Provide the [x, y] coordinate of the cell's center where the given text is located.  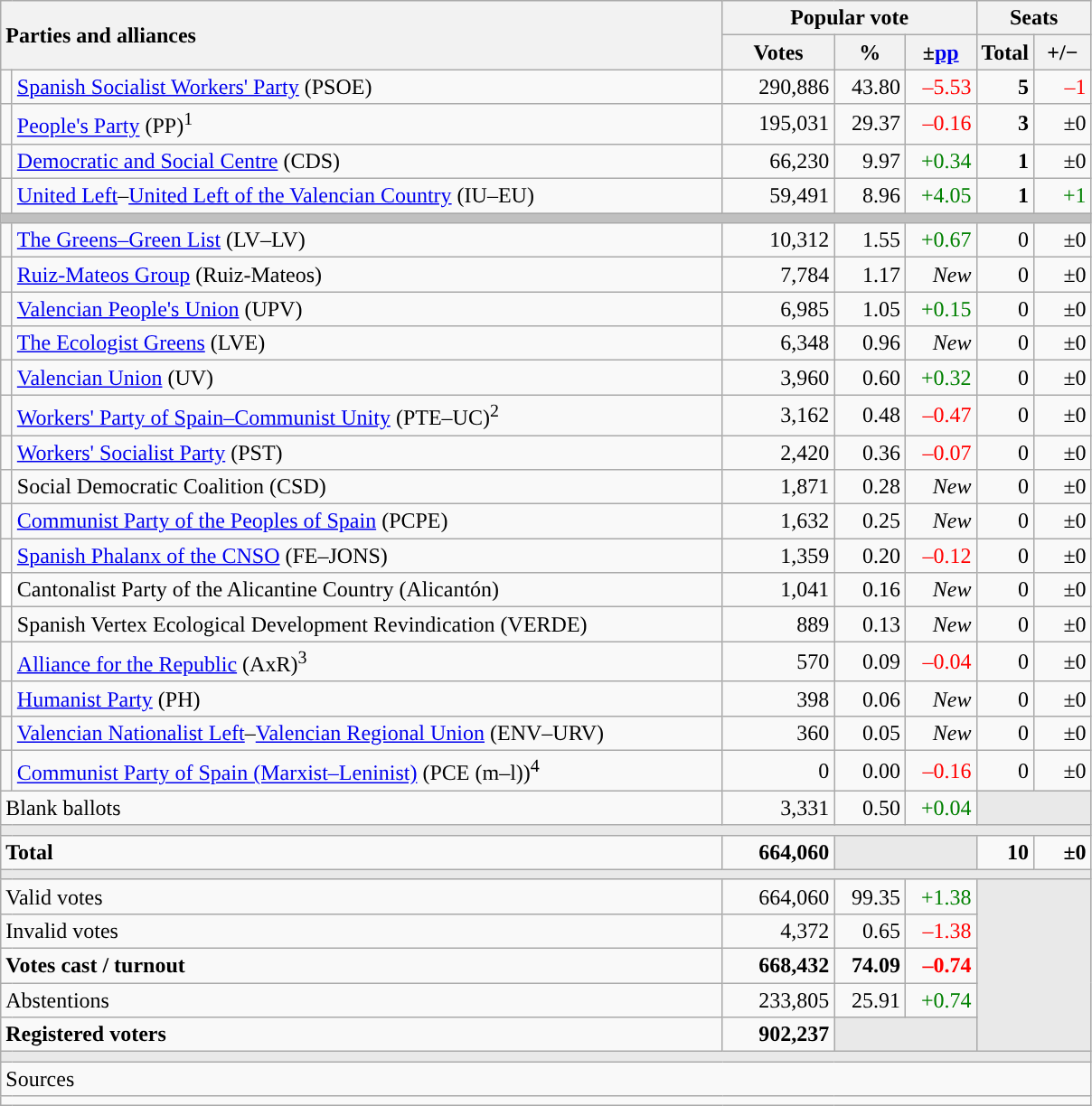
43.80 [870, 87]
Abstentions [362, 1000]
Spanish Socialist Workers' Party (PSOE) [367, 87]
Invalid votes [362, 931]
360 [778, 734]
+0.04 [940, 808]
% [870, 52]
3 [1005, 125]
0.25 [870, 521]
The Greens–Green List (LV–LV) [367, 240]
5 [1005, 87]
0.16 [870, 590]
Seats [1034, 18]
99.35 [870, 896]
–5.53 [940, 87]
0.00 [870, 772]
–0.07 [940, 453]
59,491 [778, 196]
0.50 [870, 808]
3,162 [778, 416]
66,230 [778, 161]
1.05 [870, 309]
25.91 [870, 1000]
4,372 [778, 931]
902,237 [778, 1035]
29.37 [870, 125]
Sources [546, 1079]
Registered voters [362, 1035]
Blank ballots [362, 808]
±pp [940, 52]
74.09 [870, 966]
Votes [778, 52]
Workers' Socialist Party (PST) [367, 453]
Ruiz-Mateos Group (Ruiz-Mateos) [367, 275]
233,805 [778, 1000]
398 [778, 698]
+0.67 [940, 240]
195,031 [778, 125]
Popular vote [850, 18]
3,960 [778, 378]
Votes cast / turnout [362, 966]
Valencian Nationalist Left–Valencian Regional Union (ENV–URV) [367, 734]
Social Democratic Coalition (CSD) [367, 487]
0.65 [870, 931]
290,886 [778, 87]
–1.38 [940, 931]
7,784 [778, 275]
Alliance for the Republic (AxR)3 [367, 661]
9.97 [870, 161]
0.09 [870, 661]
6,348 [778, 343]
0.36 [870, 453]
Valid votes [362, 896]
+4.05 [940, 196]
1,632 [778, 521]
+0.74 [940, 1000]
+1.38 [940, 896]
0.05 [870, 734]
+/− [1063, 52]
0.28 [870, 487]
889 [778, 624]
0.13 [870, 624]
10 [1005, 852]
0.06 [870, 698]
570 [778, 661]
3,331 [778, 808]
0.60 [870, 378]
Communist Party of Spain (Marxist–Leninist) (PCE (m–l))4 [367, 772]
The Ecologist Greens (LVE) [367, 343]
Valencian People's Union (UPV) [367, 309]
6,985 [778, 309]
1,041 [778, 590]
Communist Party of the Peoples of Spain (PCPE) [367, 521]
Workers' Party of Spain–Communist Unity (PTE–UC)2 [367, 416]
+1 [1063, 196]
United Left–United Left of the Valencian Country (IU–EU) [367, 196]
Cantonalist Party of the Alicantine Country (Alicantón) [367, 590]
668,432 [778, 966]
1,871 [778, 487]
Spanish Vertex Ecological Development Revindication (VERDE) [367, 624]
Humanist Party (PH) [367, 698]
0.96 [870, 343]
–1 [1063, 87]
0.48 [870, 416]
–0.04 [940, 661]
1.17 [870, 275]
8.96 [870, 196]
0.20 [870, 556]
10,312 [778, 240]
+0.34 [940, 161]
Parties and alliances [362, 35]
1,359 [778, 556]
–0.74 [940, 966]
+0.32 [940, 378]
Valencian Union (UV) [367, 378]
–0.47 [940, 416]
+0.15 [940, 309]
–0.12 [940, 556]
1.55 [870, 240]
Democratic and Social Centre (CDS) [367, 161]
Spanish Phalanx of the CNSO (FE–JONS) [367, 556]
People's Party (PP)1 [367, 125]
2,420 [778, 453]
